Scan for the cell matching the given text and deliver its [x, y] coordinate at center. 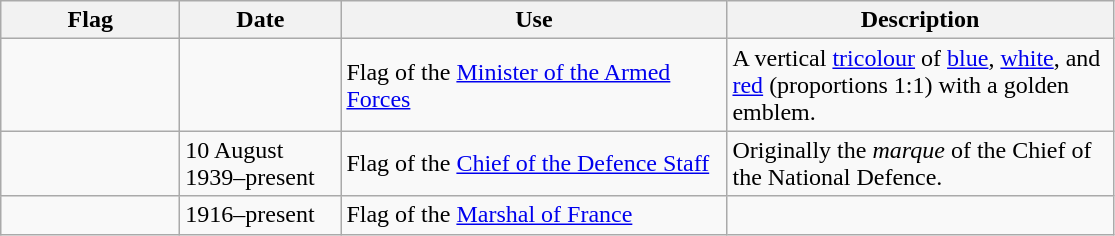
Flag [90, 20]
Use [534, 20]
Description [920, 20]
Date [260, 20]
Flag of the Marshal of France [534, 215]
Flag of the Minister of the Armed Forces [534, 85]
1916–present [260, 215]
Flag of the Chief of the Defence Staff [534, 164]
A vertical tricolour of blue, white, and red (proportions 1:1) with a golden emblem. [920, 85]
Originally the marque of the Chief of the National Defence. [920, 164]
10 August 1939–present [260, 164]
